For the text-containing cell, return its midpoint in [x, y] coordinate format. 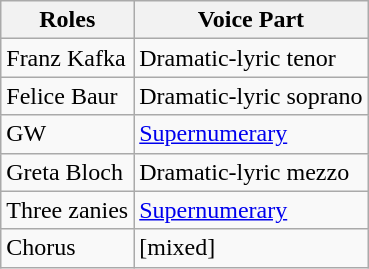
Roles [68, 20]
Franz Kafka [68, 58]
Felice Baur [68, 96]
Three zanies [68, 210]
Greta Bloch [68, 172]
[mixed] [251, 248]
Dramatic-lyric tenor [251, 58]
Dramatic-lyric mezzo [251, 172]
Voice Part [251, 20]
Dramatic-lyric soprano [251, 96]
GW [68, 134]
Chorus [68, 248]
